Capture the cell that displays the provided text and extract its (X, Y) central coordinate. 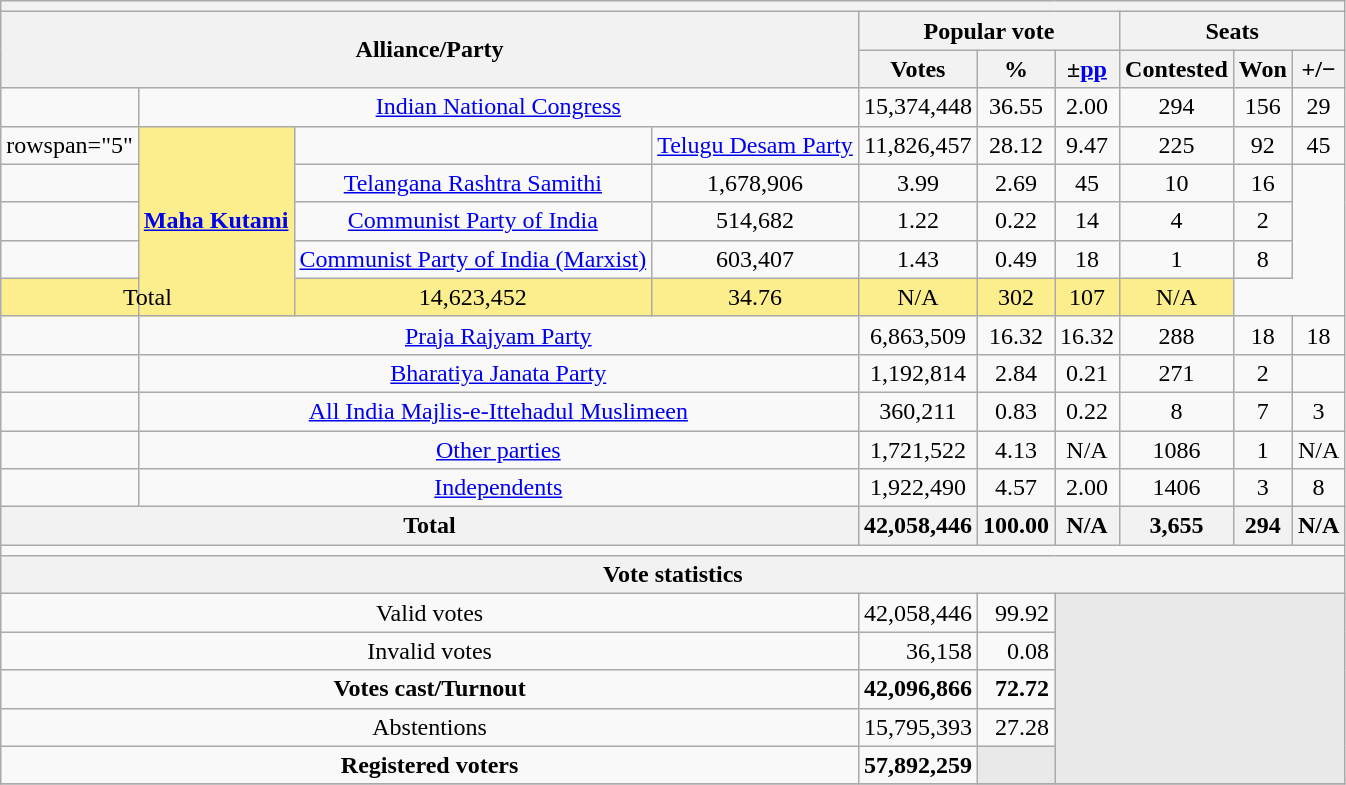
225 (1177, 145)
1086 (1177, 449)
3,655 (1177, 526)
1,678,906 (756, 183)
Indian National Congress (498, 107)
Praja Rajyam Party (498, 335)
1,721,522 (918, 449)
9.47 (1086, 145)
+/− (1318, 69)
603,407 (756, 259)
Bharatiya Janata Party (498, 373)
4 (1177, 221)
42,096,866 (918, 689)
Communist Party of India (473, 221)
14 (1086, 221)
107 (1086, 297)
Valid votes (430, 613)
7 (1262, 411)
0.49 (1016, 259)
156 (1262, 107)
360,211 (918, 411)
92 (1262, 145)
100.00 (1016, 526)
Votes cast/Turnout (430, 689)
288 (1177, 335)
Other parties (498, 449)
1406 (1177, 488)
29 (1318, 107)
302 (1016, 297)
1,192,814 (918, 373)
Won (1262, 69)
±pp (1086, 69)
11,826,457 (918, 145)
4.13 (1016, 449)
14,623,452 (473, 297)
Abstentions (430, 727)
Alliance/Party (430, 50)
15,795,393 (918, 727)
Telangana Rashtra Samithi (473, 183)
16 (1262, 183)
0.08 (1016, 651)
0.21 (1086, 373)
All India Majlis-e-Ittehadul Muslimeen (498, 411)
0.83 (1016, 411)
514,682 (756, 221)
34.76 (756, 297)
Independents (498, 488)
Contested (1177, 69)
1.43 (918, 259)
4.57 (1016, 488)
rowspan="5" (70, 145)
99.92 (1016, 613)
Vote statistics (673, 575)
Communist Party of India (Marxist) (473, 259)
Maha Kutami (216, 221)
27.28 (1016, 727)
Telugu Desam Party (756, 145)
3.99 (918, 183)
Popular vote (988, 31)
Votes (918, 69)
10 (1177, 183)
2.69 (1016, 183)
Invalid votes (430, 651)
Registered voters (430, 765)
271 (1177, 373)
36.55 (1016, 107)
15,374,448 (918, 107)
1.22 (918, 221)
57,892,259 (918, 765)
2.84 (1016, 373)
6,863,509 (918, 335)
1,922,490 (918, 488)
28.12 (1016, 145)
Seats (1232, 31)
72.72 (1016, 689)
% (1016, 69)
36,158 (918, 651)
